Locate the cell with the specified text and output its [X, Y] center coordinate. 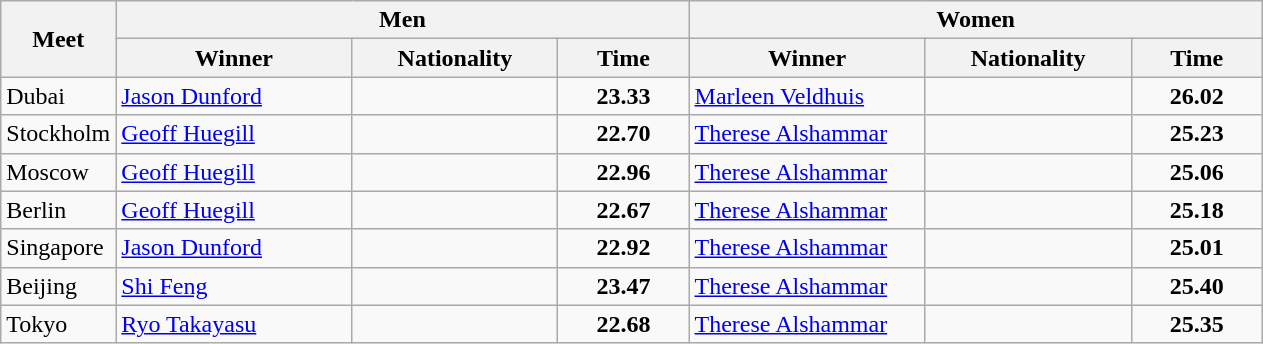
Dubai [58, 96]
23.47 [624, 286]
Berlin [58, 210]
25.40 [1196, 286]
Beijing [58, 286]
Tokyo [58, 324]
25.23 [1196, 134]
22.70 [624, 134]
23.33 [624, 96]
25.18 [1196, 210]
Men [402, 20]
22.68 [624, 324]
22.96 [624, 172]
26.02 [1196, 96]
Shi Feng [234, 286]
Stockholm [58, 134]
Women [976, 20]
Ryo Takayasu [234, 324]
22.67 [624, 210]
Singapore [58, 248]
Marleen Veldhuis [807, 96]
Moscow [58, 172]
Meet [58, 39]
22.92 [624, 248]
25.01 [1196, 248]
25.35 [1196, 324]
25.06 [1196, 172]
